From the cell containing the given text, extract its center point as (x, y) coordinate. 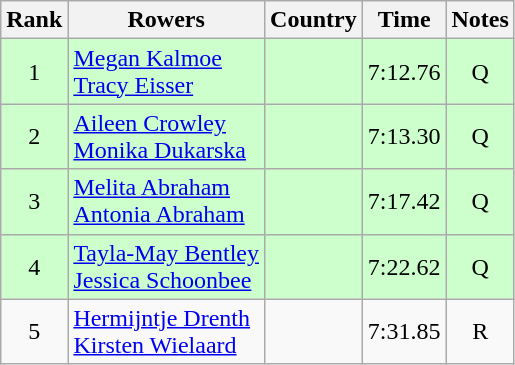
Megan KalmoeTracy Eisser (166, 72)
R (480, 332)
Time (404, 20)
3 (34, 202)
Rowers (166, 20)
Melita AbrahamAntonia Abraham (166, 202)
Rank (34, 20)
1 (34, 72)
2 (34, 136)
Hermijntje DrenthKirsten Wielaard (166, 332)
Aileen CrowleyMonika Dukarska (166, 136)
5 (34, 332)
7:22.62 (404, 266)
Tayla-May BentleyJessica Schoonbee (166, 266)
7:13.30 (404, 136)
Country (314, 20)
7:12.76 (404, 72)
Notes (480, 20)
4 (34, 266)
7:17.42 (404, 202)
7:31.85 (404, 332)
